Find where the given text appears and provide that cell's center as [X, Y] coordinate. 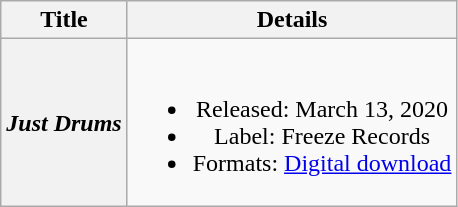
Title [64, 20]
Just Drums [64, 122]
Released: March 13, 2020Label: Freeze RecordsFormats: Digital download [292, 122]
Details [292, 20]
